Output the [X, Y] coordinate of the center of the cell containing the given text.  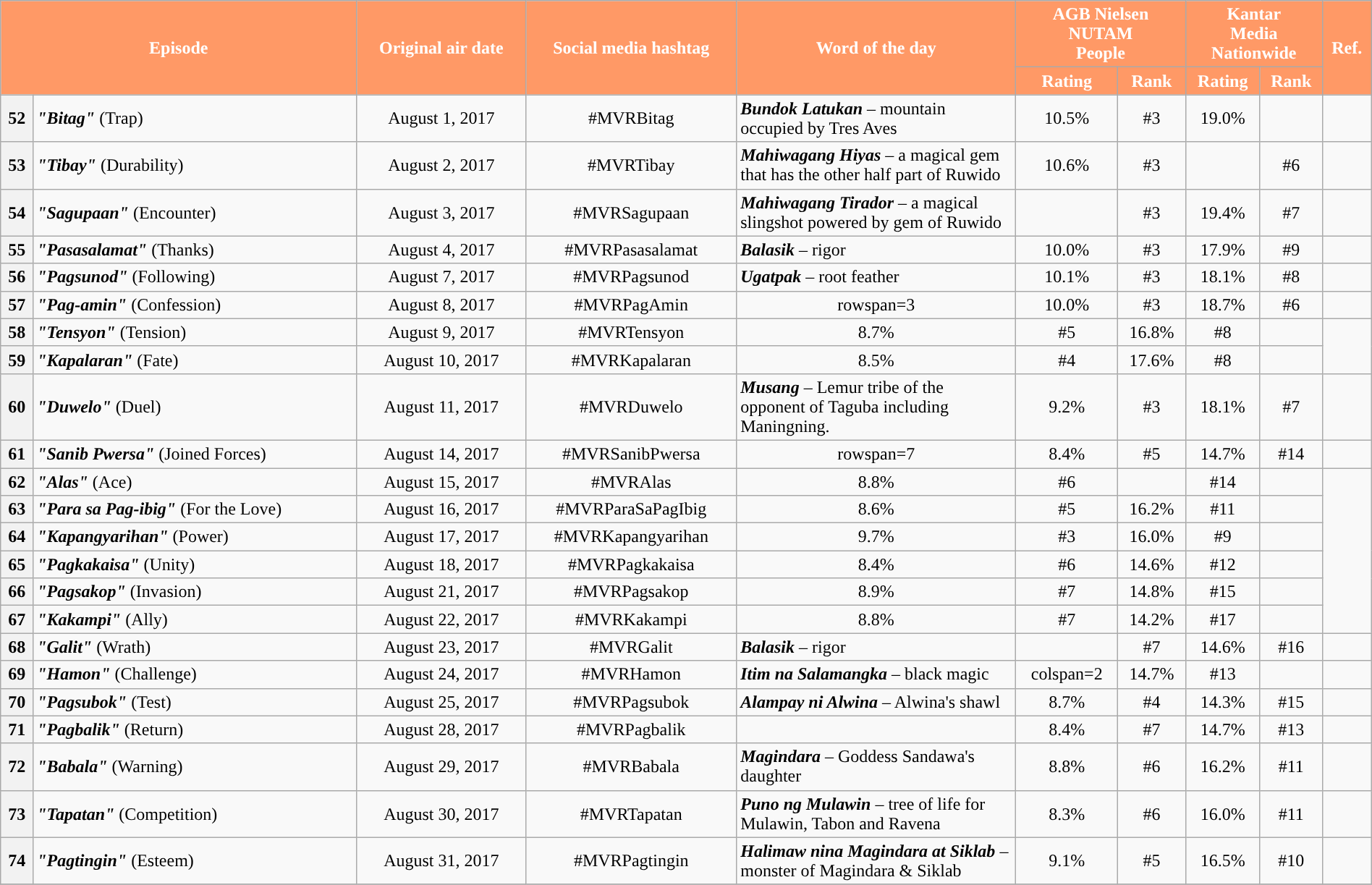
Word of the day [876, 48]
Social media hashtag [631, 48]
"Sagupaan" (Encounter) [195, 213]
#MVRPagsakop [631, 592]
"Pag-amin" (Confession) [195, 305]
"Pagsubok" (Test) [195, 702]
14.8% [1152, 592]
August 29, 2017 [441, 767]
#MVRSanibPwersa [631, 454]
#12 [1223, 564]
#MVRGalit [631, 647]
August 28, 2017 [441, 729]
"Para sa Pag-ibig" (For the Love) [195, 509]
Magindara – Goddess Sandawa's daughter [876, 767]
63 [17, 509]
60 [17, 407]
Episode [179, 48]
71 [17, 729]
#MVRPasasalamat [631, 250]
65 [17, 564]
61 [17, 454]
"Tapatan" (Competition) [195, 813]
KantarMediaNationwide [1253, 34]
August 4, 2017 [441, 250]
August 3, 2017 [441, 213]
9.2% [1067, 407]
#MVRKapangyarihan [631, 537]
10.6% [1067, 165]
72 [17, 767]
53 [17, 165]
"Pagsunod" (Following) [195, 277]
8.5% [876, 360]
59 [17, 360]
Ugatpak – root feather [876, 277]
56 [17, 277]
#MVRPagAmin [631, 305]
#MVRPagbalik [631, 729]
67 [17, 619]
"Pagkakaisa" (Unity) [195, 564]
16.5% [1223, 861]
August 8, 2017 [441, 305]
Itim na Salamangka – black magic [876, 674]
August 14, 2017 [441, 454]
#MVRBitag [631, 119]
#MVRKakampi [631, 619]
August 31, 2017 [441, 861]
66 [17, 592]
57 [17, 305]
August 2, 2017 [441, 165]
55 [17, 250]
Ref. [1347, 48]
"Babala" (Warning) [195, 767]
19.4% [1223, 213]
Original air date [441, 48]
#MVRPagsunod [631, 277]
8.6% [876, 509]
"Duwelo" (Duel) [195, 407]
August 23, 2017 [441, 647]
colspan=2 [1067, 674]
68 [17, 647]
Mahiwagang Tirador – a magical slingshot powered by gem of Ruwido [876, 213]
"Pagtingin" (Esteem) [195, 861]
#MVRPagkakaisa [631, 564]
August 17, 2017 [441, 537]
August 7, 2017 [441, 277]
10.5% [1067, 119]
August 18, 2017 [441, 564]
9.7% [876, 537]
"Galit" (Wrath) [195, 647]
August 10, 2017 [441, 360]
8.3% [1067, 813]
69 [17, 674]
#MVRPagtingin [631, 861]
"Kapangyarihan" (Power) [195, 537]
"Kakampi" (Ally) [195, 619]
10.1% [1067, 277]
"Pasasalamat" (Thanks) [195, 250]
#16 [1291, 647]
18.7% [1223, 305]
8.9% [876, 592]
#MVRTapatan [631, 813]
#MVRHamon [631, 674]
August 1, 2017 [441, 119]
#MVRBabala [631, 767]
August 25, 2017 [441, 702]
August 21, 2017 [441, 592]
Musang – Lemur tribe of the opponent of Taguba including Maningning. [876, 407]
9.1% [1067, 861]
Mahiwagang Hiyas – a magical gem that has the other half part of Ruwido [876, 165]
"Pagbalik" (Return) [195, 729]
August 11, 2017 [441, 407]
"Sanib Pwersa" (Joined Forces) [195, 454]
August 9, 2017 [441, 332]
#MVRTibay [631, 165]
74 [17, 861]
rowspan=7 [876, 454]
#MVRTensyon [631, 332]
16.8% [1152, 332]
"Tensyon" (Tension) [195, 332]
AGB NielsenNUTAMPeople [1101, 34]
"Hamon" (Challenge) [195, 674]
August 24, 2017 [441, 674]
"Tibay" (Durability) [195, 165]
August 30, 2017 [441, 813]
August 22, 2017 [441, 619]
Bundok Latukan – mountain occupied by Tres Aves [876, 119]
#MVRSagupaan [631, 213]
#MVRPagsubok [631, 702]
rowspan=3 [876, 305]
14.2% [1152, 619]
19.0% [1223, 119]
August 16, 2017 [441, 509]
64 [17, 537]
#10 [1291, 861]
#MVRParaSaPagIbig [631, 509]
#17 [1223, 619]
"Bitag" (Trap) [195, 119]
"Alas" (Ace) [195, 481]
#MVRDuwelo [631, 407]
"Kapalaran" (Fate) [195, 360]
"Pagsakop" (Invasion) [195, 592]
Alampay ni Alwina – Alwina's shawl [876, 702]
Puno ng Mulawin – tree of life for Mulawin, Tabon and Ravena [876, 813]
#MVRAlas [631, 481]
54 [17, 213]
17.9% [1223, 250]
14.3% [1223, 702]
52 [17, 119]
73 [17, 813]
70 [17, 702]
17.6% [1152, 360]
Halimaw nina Magindara at Siklab – monster of Magindara & Siklab [876, 861]
#MVRKapalaran [631, 360]
58 [17, 332]
62 [17, 481]
August 15, 2017 [441, 481]
